Capture the cell that displays the provided text and extract its [X, Y] central coordinate. 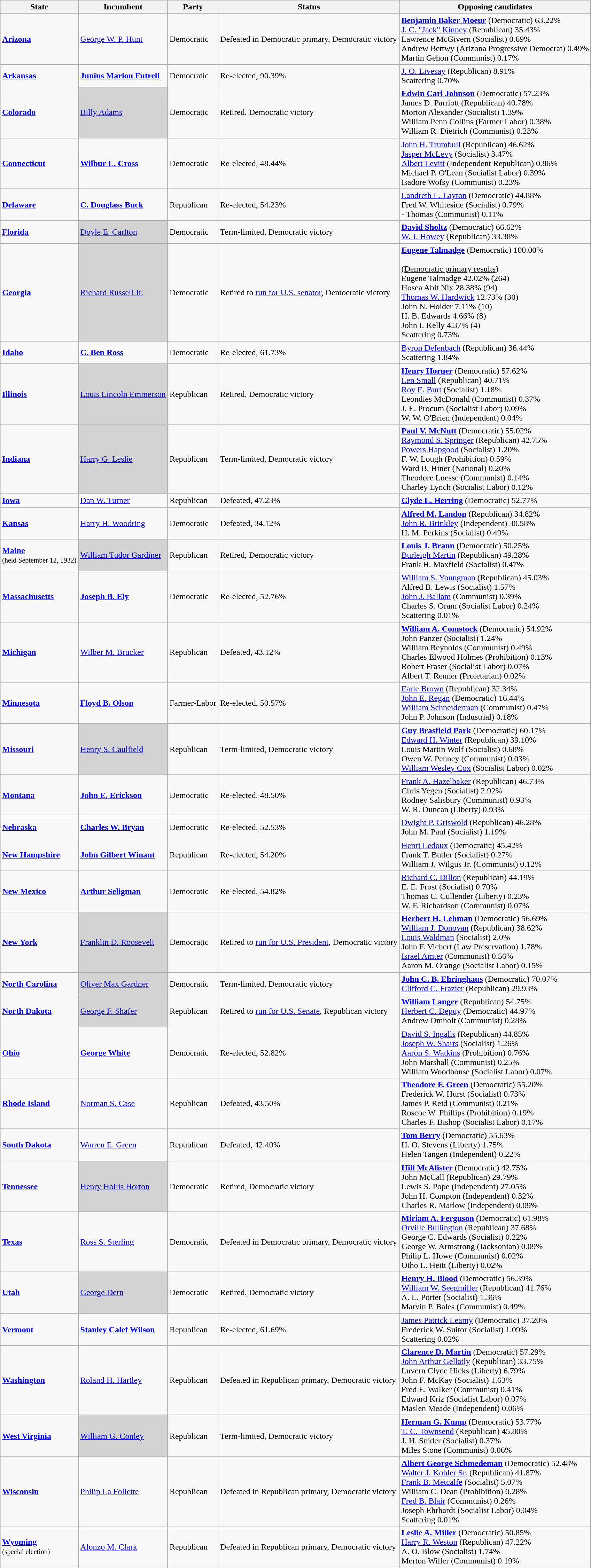
Ross S. Sterling [123, 1242]
Arkansas [39, 76]
Defeated, 43.50% [309, 1103]
Henri Ledoux (Democratic) 45.42%Frank T. Butler (Socialist) 0.27%William J. Wilgus Jr. (Communist) 0.12% [495, 855]
Louis J. Brann (Democratic) 50.25%Burleigh Martin (Republican) 49.28%Frank H. Maxfield (Socialist) 0.47% [495, 555]
Louis Lincoln Emmerson [123, 394]
New York [39, 942]
Defeated, 34.12% [309, 523]
Re-elected, 54.20% [309, 855]
Alonzo M. Clark [123, 1547]
Henry S. Caulfield [123, 749]
James Patrick Leamy (Democratic) 37.20%Frederick W. Suitor (Socialist) 1.09%Scattering 0.02% [495, 1330]
Missouri [39, 749]
Texas [39, 1242]
Incumbent [123, 7]
Landreth L. Layton (Democratic) 44.88%Fred W. Whiteside (Socialist) 0.79%- Thomas (Communist) 0.11% [495, 205]
Opposing candidates [495, 7]
Connecticut [39, 163]
Washington [39, 1380]
Re-elected, 52.82% [309, 1052]
Alfred M. Landon (Republican) 34.82%John R. Brinkley (Independent) 30.58%H. M. Perkins (Socialist) 0.49% [495, 523]
Maine(held September 12, 1932) [39, 555]
Florida [39, 232]
Frank A. Hazelbaker (Republican) 46.73%Chris Yegen (Socialist) 2.92%Rodney Salisbury (Communist) 0.93%W. R. Duncan (Liberty) 0.93% [495, 795]
Massachusetts [39, 597]
Re-elected, 52.53% [309, 827]
Richard Russell Jr. [123, 292]
New Hampshire [39, 855]
Wilbur L. Cross [123, 163]
John Gilbert Winant [123, 855]
Norman S. Case [123, 1103]
William Langer (Republican) 54.75%Herbert C. Depuy (Democratic) 44.97%Andrew Omholt (Communist) 0.28% [495, 1011]
Defeated, 42.40% [309, 1145]
Vermont [39, 1330]
Delaware [39, 205]
Philip La Follette [123, 1491]
Defeated, 43.12% [309, 652]
William Tudor Gardiner [123, 555]
Henry Hollis Horton [123, 1186]
Tom Berry (Democratic) 55.63%H. O. Stevens (Liberty) 1.75%Helen Tangen (Independent) 0.22% [495, 1145]
South Dakota [39, 1145]
Utah [39, 1293]
Georgia [39, 292]
Iowa [39, 500]
Idaho [39, 352]
Re-elected, 48.50% [309, 795]
Floyd B. Olson [123, 703]
Defeated, 47.23% [309, 500]
Tennessee [39, 1186]
Retired to run for U.S. Senate, Republican victory [309, 1011]
Re-elected, 54.82% [309, 891]
Roland H. Hartley [123, 1380]
West Virginia [39, 1436]
Wisconsin [39, 1491]
Arizona [39, 39]
Charles W. Bryan [123, 827]
Re-elected, 54.23% [309, 205]
Party [193, 7]
Henry H. Blood (Democratic) 56.39%William W. Seegmiller (Republican) 41.76%A. L. Porter (Socialist) 1.36%Marvin P. Bales (Communist) 0.49% [495, 1293]
Retired to run for U.S. President, Democratic victory [309, 942]
Dan W. Turner [123, 500]
Rhode Island [39, 1103]
Re-elected, 61.73% [309, 352]
George F. Shafer [123, 1011]
Stanley Calef Wilson [123, 1330]
New Mexico [39, 891]
Re-elected, 61.69% [309, 1330]
Dwight P. Griswold (Republican) 46.28%John M. Paul (Socialist) 1.19% [495, 827]
Retired to run for U.S. senator, Democratic victory [309, 292]
Farmer-Labor [193, 703]
Harry H. Woodring [123, 523]
North Dakota [39, 1011]
Oliver Max Gardner [123, 984]
Montana [39, 795]
Byron Defenbach (Republican) 36.44%Scattering 1.84% [495, 352]
John C. B. Ehringhaus (Democratic) 70.07%Clifford C. Frazier (Republican) 29.93% [495, 984]
Re-elected, 52.76% [309, 597]
Wyoming(special election) [39, 1547]
George Dern [123, 1293]
Arthur Seligman [123, 891]
Illinois [39, 394]
Wilber M. Brucker [123, 652]
William G. Conley [123, 1436]
Doyle E. Carlton [123, 232]
Leslie A. Miller (Democratic) 50.85%Harry R. Weston (Republican) 47.22%A. O. Blow (Socialist) 1.74%Merton Willer (Communist) 0.19% [495, 1547]
Nebraska [39, 827]
John E. Erickson [123, 795]
J. O. Livesay (Republican) 8.91%Scattering 0.70% [495, 76]
Indiana [39, 459]
Re-elected, 48.44% [309, 163]
Billy Adams [123, 112]
Herman G. Kump (Democratic) 53.77%T. C. Townsend (Republican) 45.80%J. H. Snider (Socialist) 0.37%Miles Stone (Communist) 0.06% [495, 1436]
David Sholtz (Democratic) 66.62%W. J. Howey (Republican) 33.38% [495, 232]
Re-elected, 50.57% [309, 703]
Re-elected, 90.39% [309, 76]
Michigan [39, 652]
Ohio [39, 1052]
Franklin D. Roosevelt [123, 942]
Minnesota [39, 703]
Joseph B. Ely [123, 597]
Warren E. Green [123, 1145]
C. Douglass Buck [123, 205]
Clyde L. Herring (Democratic) 52.77% [495, 500]
George W. P. Hunt [123, 39]
Kansas [39, 523]
Harry G. Leslie [123, 459]
Status [309, 7]
Junius Marion Futrell [123, 76]
Colorado [39, 112]
C. Ben Ross [123, 352]
George White [123, 1052]
North Carolina [39, 984]
Richard C. Dillon (Republican) 44.19%E. E. Frost (Socialist) 0.70%Thomas C. Cullender (Liberty) 0.23%W. F. Richardson (Communist) 0.07% [495, 891]
State [39, 7]
Earle Brown (Republican) 32.34%John E. Regan (Democratic) 16.44%William Schneiderman (Communist) 0.47%John P. Johnson (Industrial) 0.18% [495, 703]
